For the text-containing cell, return its midpoint in [X, Y] coordinate format. 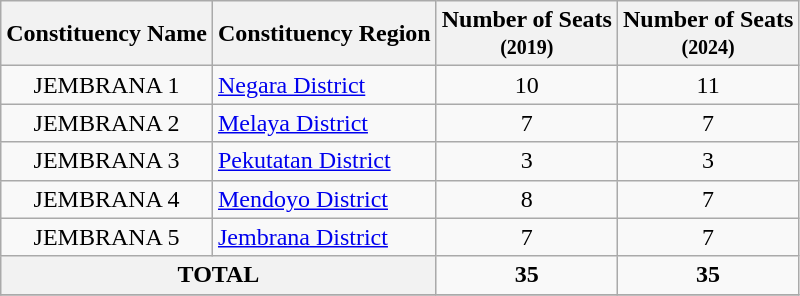
JEMBRANA 5 [107, 237]
Pekutatan District [324, 161]
Constituency Region [324, 34]
JEMBRANA 2 [107, 123]
Mendoyo District [324, 199]
Number of Seats(2019) [526, 34]
Jembrana District [324, 237]
JEMBRANA 1 [107, 85]
10 [526, 85]
Negara District [324, 85]
Number of Seats(2024) [708, 34]
11 [708, 85]
Constituency Name [107, 34]
TOTAL [218, 275]
Melaya District [324, 123]
JEMBRANA 4 [107, 199]
JEMBRANA 3 [107, 161]
8 [526, 199]
